Search for the cell housing the specified text and yield its (x, y) center coordinate. 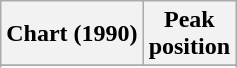
Chart (1990) (72, 34)
Peak position (189, 34)
